Pinpoint the cell where the given text exists, returning its [X, Y] midpoint coordinate. 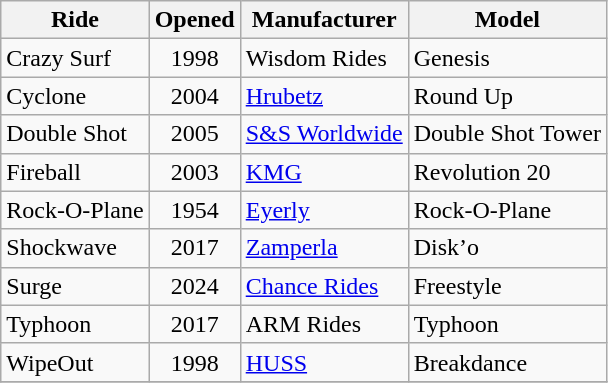
S&S Worldwide [324, 134]
1954 [194, 210]
Chance Rides [324, 286]
Crazy Surf [75, 58]
Double Shot [75, 134]
Breakdance [507, 362]
Wisdom Rides [324, 58]
Model [507, 20]
KMG [324, 172]
HUSS [324, 362]
Hrubetz [324, 96]
Freestyle [507, 286]
Surge [75, 286]
Revolution 20 [507, 172]
Round Up [507, 96]
2003 [194, 172]
Double Shot Tower [507, 134]
ARM Rides [324, 324]
WipeOut [75, 362]
Genesis [507, 58]
2005 [194, 134]
Opened [194, 20]
Shockwave [75, 248]
Zamperla [324, 248]
Cyclone [75, 96]
Manufacturer [324, 20]
Ride [75, 20]
Disk’o [507, 248]
2004 [194, 96]
Fireball [75, 172]
Eyerly [324, 210]
2024 [194, 286]
